Search for the cell housing the specified text and yield its [X, Y] center coordinate. 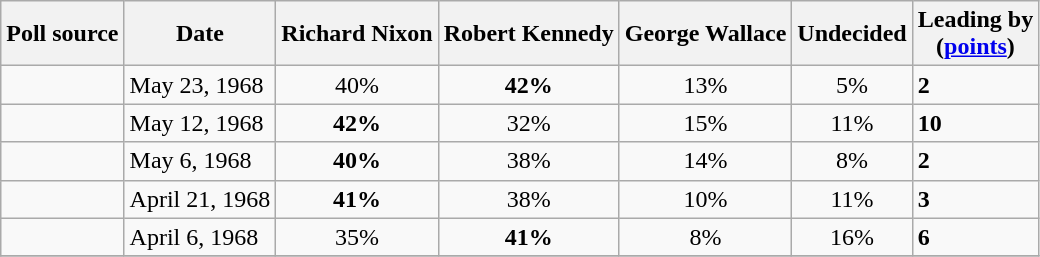
32% [528, 123]
35% [357, 237]
10 [975, 123]
14% [706, 161]
3 [975, 199]
5% [852, 85]
6 [975, 237]
May 12, 1968 [200, 123]
16% [852, 237]
Poll source [62, 34]
10% [706, 199]
Undecided [852, 34]
Leading by(points) [975, 34]
George Wallace [706, 34]
13% [706, 85]
Date [200, 34]
May 23, 1968 [200, 85]
May 6, 1968 [200, 161]
April 21, 1968 [200, 199]
April 6, 1968 [200, 237]
Richard Nixon [357, 34]
15% [706, 123]
Robert Kennedy [528, 34]
